Find where the given text appears and provide that cell's center as [X, Y] coordinate. 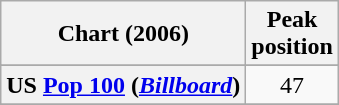
47 [292, 85]
Chart (2006) [124, 34]
Peakposition [292, 34]
US Pop 100 (Billboard) [124, 85]
